From the cell containing the given text, extract its center point as [X, Y] coordinate. 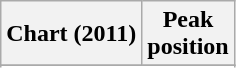
Peakposition [188, 34]
Chart (2011) [72, 34]
